Pinpoint the cell where the given text exists, returning its (x, y) midpoint coordinate. 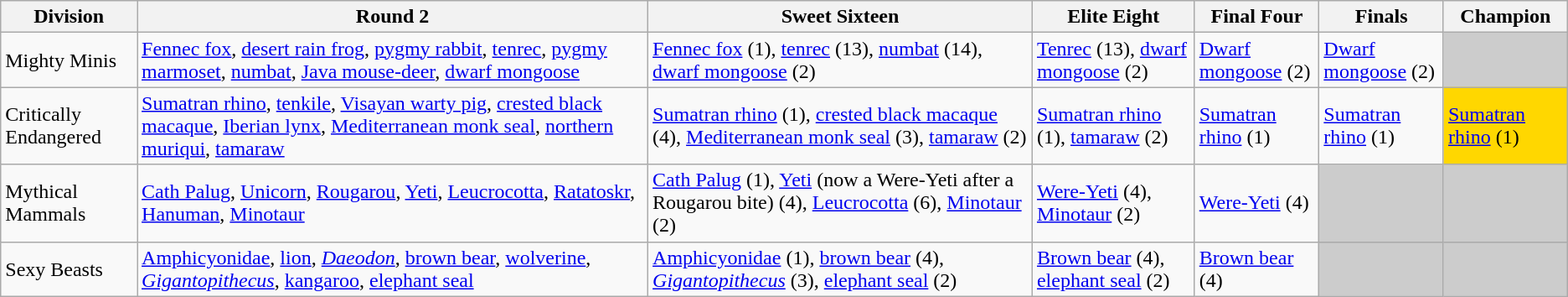
Mythical Mammals (69, 203)
Sexy Beasts (69, 268)
Were-Yeti (4) (1256, 203)
Fennec fox, desert rain frog, pygmy rabbit, tenrec, pygmy marmoset, numbat, Java mouse-deer, dwarf mongoose (393, 60)
Mighty Minis (69, 60)
Elite Eight (1113, 17)
Finals (1382, 17)
Critically Endangered (69, 126)
Cath Palug (1), Yeti (now a Were-Yeti after a Rougarou bite) (4), Leucrocotta (6), Minotaur (2) (841, 203)
Sumatran rhino, tenkile, Visayan warty pig, crested black macaque, Iberian lynx, Mediterranean monk seal, northern muriqui, tamaraw (393, 126)
Amphicyonidae, lion, Daeodon, brown bear, wolverine, Gigantopithecus, kangaroo, elephant seal (393, 268)
Were-Yeti (4), Minotaur (2) (1113, 203)
Amphicyonidae (1), brown bear (4), Gigantopithecus (3), elephant seal (2) (841, 268)
Brown bear (4) (1256, 268)
Tenrec (13), dwarf mongoose (2) (1113, 60)
Fennec fox (1), tenrec (13), numbat (14), dwarf mongoose (2) (841, 60)
Sumatran rhino (1), tamaraw (2) (1113, 126)
Cath Palug, Unicorn, Rougarou, Yeti, Leucrocotta, Ratatoskr, Hanuman, Minotaur (393, 203)
Division (69, 17)
Brown bear (4), elephant seal (2) (1113, 268)
Sumatran rhino (1), crested black macaque (4), Mediterranean monk seal (3), tamaraw (2) (841, 126)
Champion (1505, 17)
Round 2 (393, 17)
Final Four (1256, 17)
Sweet Sixteen (841, 17)
